Return the (X, Y) coordinate for the center point of the cell that contains the specified text.  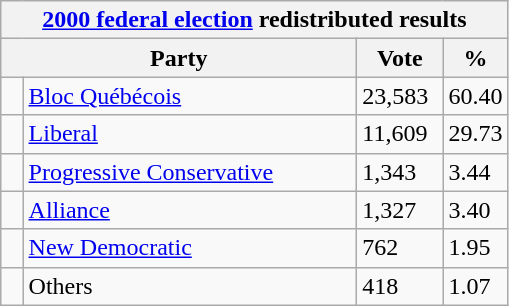
Vote (400, 58)
1.95 (476, 248)
Progressive Conservative (190, 172)
New Democratic (190, 248)
23,583 (400, 96)
2000 federal election redistributed results (254, 20)
762 (400, 248)
Bloc Québécois (190, 96)
418 (400, 286)
1,343 (400, 172)
60.40 (476, 96)
1.07 (476, 286)
% (476, 58)
29.73 (476, 134)
Party (179, 58)
1,327 (400, 210)
Liberal (190, 134)
3.44 (476, 172)
Alliance (190, 210)
3.40 (476, 210)
11,609 (400, 134)
Others (190, 286)
